Extract the [x, y] coordinate from the center of the cell holding the provided text.  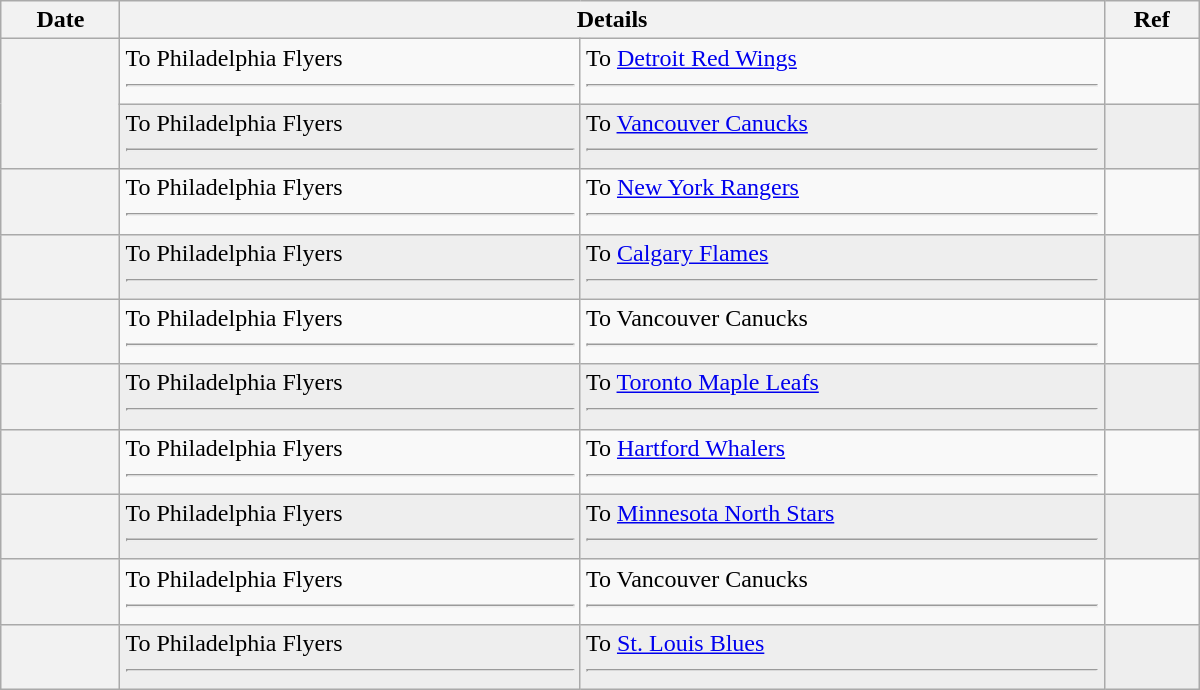
Ref [1152, 20]
Date [60, 20]
To St. Louis Blues [842, 656]
To New York Rangers [842, 202]
To Calgary Flames [842, 266]
To Toronto Maple Leafs [842, 396]
To Minnesota North Stars [842, 526]
To Detroit Red Wings [842, 72]
Details [612, 20]
To Hartford Whalers [842, 462]
